Output the [x, y] coordinate of the center of the cell containing the given text.  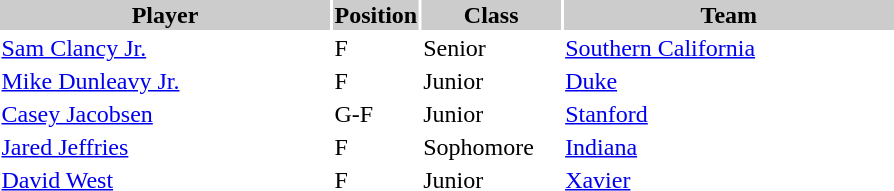
Mike Dunleavy Jr. [165, 81]
Class [492, 15]
Southern California [729, 48]
Indiana [729, 147]
Position [376, 15]
Sophomore [492, 147]
Jared Jeffries [165, 147]
Casey Jacobsen [165, 114]
G-F [376, 114]
Duke [729, 81]
Senior [492, 48]
Player [165, 15]
Stanford [729, 114]
Team [729, 15]
Sam Clancy Jr. [165, 48]
